Pinpoint the cell where the given text exists, returning its [X, Y] midpoint coordinate. 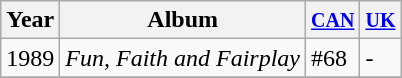
CAN [333, 20]
Fun, Faith and Fairplay [183, 58]
1989 [30, 58]
- [380, 58]
Year [30, 20]
UK [380, 20]
Album [183, 20]
#68 [333, 58]
